Search for the cell housing the specified text and yield its [x, y] center coordinate. 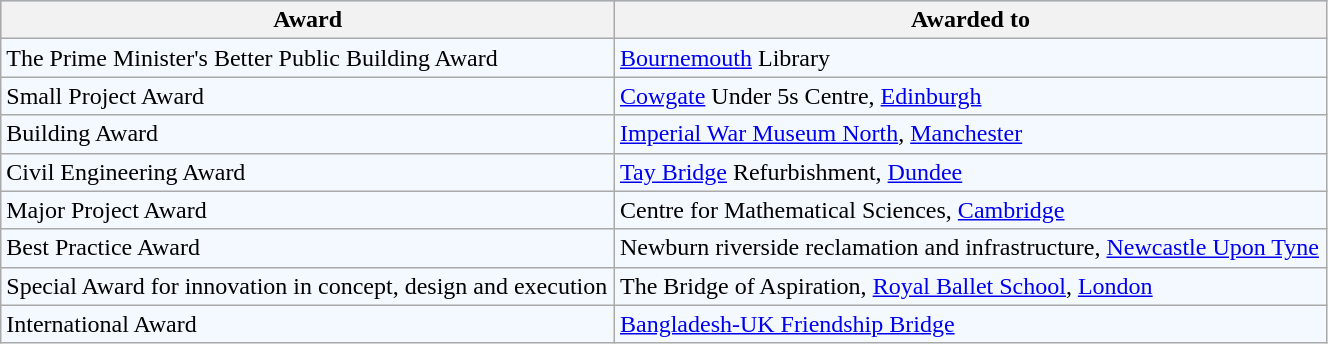
Civil Engineering Award [308, 172]
Building Award [308, 134]
Special Award for innovation in concept, design and execution [308, 286]
International Award [308, 324]
Cowgate Under 5s Centre, Edinburgh [970, 96]
Award [308, 20]
Bangladesh-UK Friendship Bridge [970, 324]
Small Project Award [308, 96]
Bournemouth Library [970, 58]
Newburn riverside reclamation and infrastructure, Newcastle Upon Tyne [970, 248]
Best Practice Award [308, 248]
Awarded to [970, 20]
The Bridge of Aspiration, Royal Ballet School, London [970, 286]
Major Project Award [308, 210]
The Prime Minister's Better Public Building Award [308, 58]
Imperial War Museum North, Manchester [970, 134]
Centre for Mathematical Sciences, Cambridge [970, 210]
Tay Bridge Refurbishment, Dundee [970, 172]
